Search for the cell housing the specified text and yield its [X, Y] center coordinate. 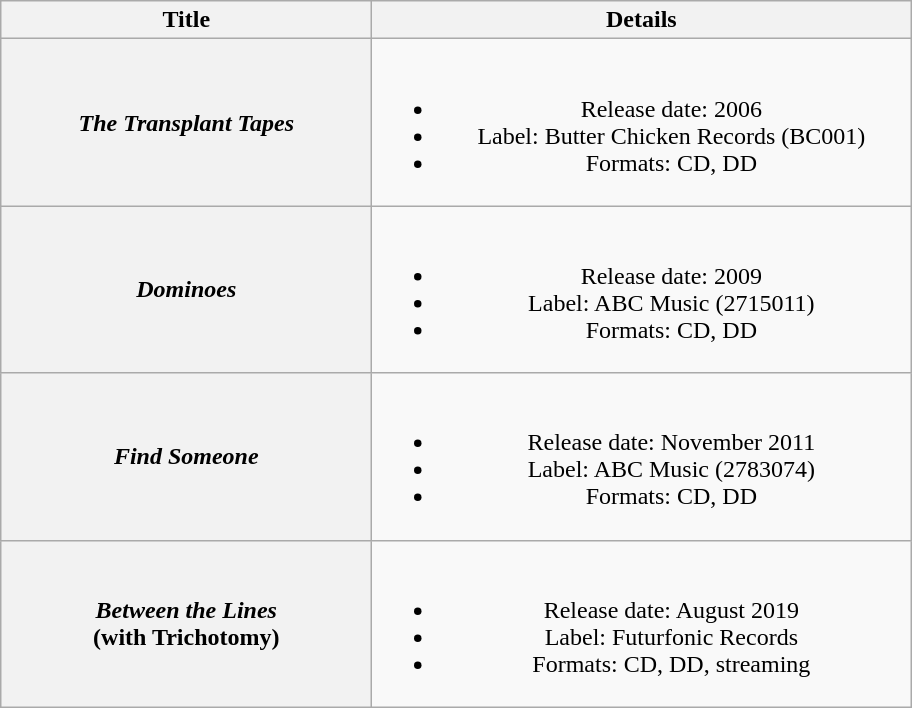
Release date: August 2019Label: Futurfonic RecordsFormats: CD, DD, streaming [642, 624]
Between the Lines (with Trichotomy) [186, 624]
Details [642, 20]
Dominoes [186, 290]
Find Someone [186, 456]
The Transplant Tapes [186, 122]
Release date: November 2011Label: ABC Music (2783074)Formats: CD, DD [642, 456]
Title [186, 20]
Release date: 2006Label: Butter Chicken Records (BC001)Formats: CD, DD [642, 122]
Release date: 2009Label: ABC Music (2715011)Formats: CD, DD [642, 290]
